Search for the cell housing the specified text and yield its [x, y] center coordinate. 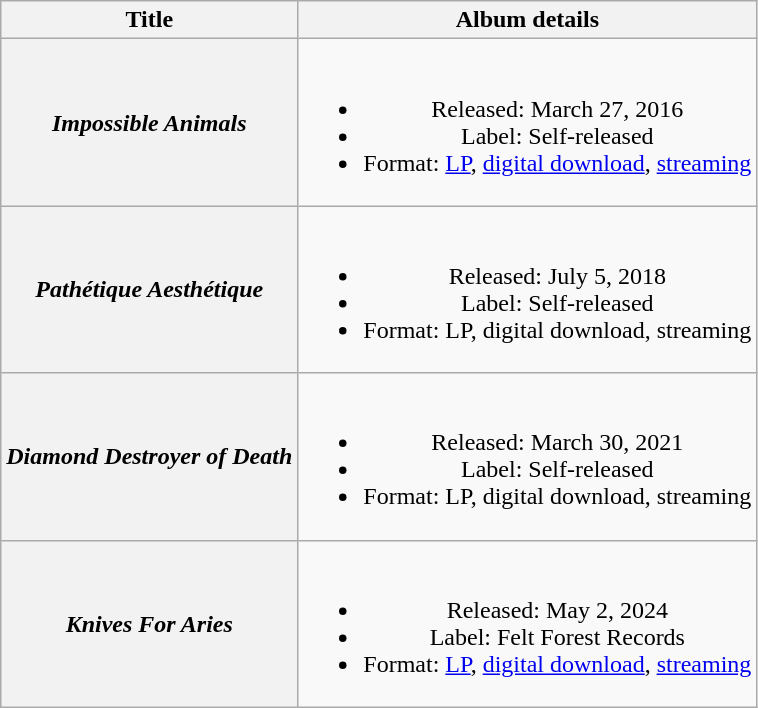
Diamond Destroyer of Death [150, 456]
Released: March 30, 2021Label: Self-releasedFormat: LP, digital download, streaming [528, 456]
Title [150, 20]
Knives For Aries [150, 624]
Impossible Animals [150, 122]
Album details [528, 20]
Released: March 27, 2016Label: Self-releasedFormat: LP, digital download, streaming [528, 122]
Released: July 5, 2018Label: Self-releasedFormat: LP, digital download, streaming [528, 290]
Released: May 2, 2024Label: Felt Forest RecordsFormat: LP, digital download, streaming [528, 624]
Pathétique Aesthétique [150, 290]
